Return [x, y] of the center of cell containing provided text 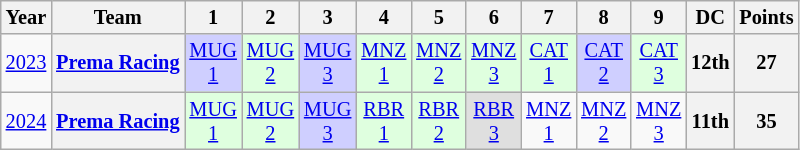
9 [658, 17]
5 [438, 17]
27 [766, 63]
2023 [26, 63]
2 [270, 17]
CAT3 [658, 63]
2024 [26, 121]
3 [328, 17]
CAT2 [604, 63]
Points [766, 17]
1 [212, 17]
4 [384, 17]
8 [604, 17]
Year [26, 17]
6 [494, 17]
RBR1 [384, 121]
RBR2 [438, 121]
12th [710, 63]
35 [766, 121]
CAT1 [548, 63]
Team [118, 17]
11th [710, 121]
RBR3 [494, 121]
DC [710, 17]
7 [548, 17]
